Extract the (X, Y) coordinate from the center of the cell holding the provided text.  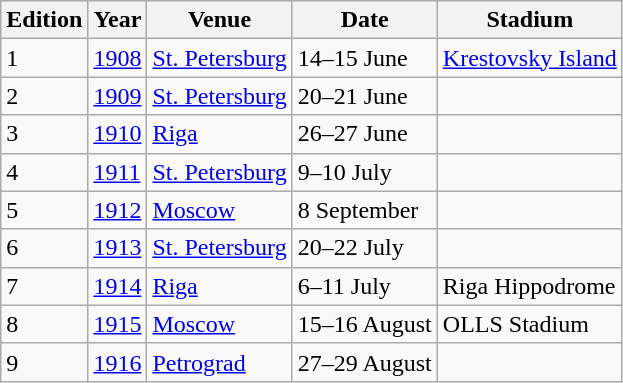
6–11 July (364, 286)
20–22 July (364, 248)
2 (44, 96)
1915 (118, 324)
Krestovsky Island (530, 58)
5 (44, 210)
Date (364, 20)
14–15 June (364, 58)
Riga Hippodrome (530, 286)
Stadium (530, 20)
1916 (118, 362)
Venue (220, 20)
1909 (118, 96)
8 (44, 324)
1911 (118, 172)
1914 (118, 286)
Petrograd (220, 362)
26–27 June (364, 134)
15–16 August (364, 324)
9 (44, 362)
1913 (118, 248)
8 September (364, 210)
9–10 July (364, 172)
7 (44, 286)
Year (118, 20)
3 (44, 134)
Edition (44, 20)
1 (44, 58)
1908 (118, 58)
27–29 August (364, 362)
1910 (118, 134)
OLLS Stadium (530, 324)
20–21 June (364, 96)
1912 (118, 210)
6 (44, 248)
4 (44, 172)
